For the text-containing cell, return its midpoint in (X, Y) coordinate format. 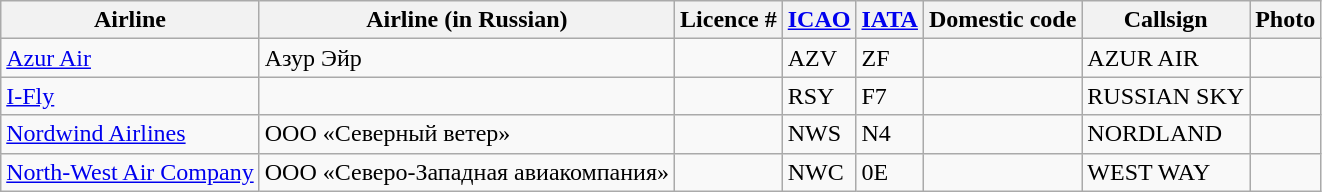
Азур Эйр (466, 58)
Domestic code (1002, 20)
WEST WAY (1166, 172)
Callsign (1166, 20)
AZV (819, 58)
Airline (in Russian) (466, 20)
Licence # (729, 20)
AZUR AIR (1166, 58)
0E (890, 172)
Azur Air (130, 58)
IATA (890, 20)
ZF (890, 58)
RSY (819, 96)
RUSSIAN SKY (1166, 96)
ICAO (819, 20)
North-West Air Company (130, 172)
Airline (130, 20)
I-Fly (130, 96)
Photo (1286, 20)
OOO «Северо-Западная авиакомпания» (466, 172)
NWS (819, 134)
NORDLAND (1166, 134)
Nordwind Airlines (130, 134)
N4 (890, 134)
NWC (819, 172)
ООО «Северный ветер» (466, 134)
F7 (890, 96)
